Capture the cell that displays the provided text and extract its (X, Y) central coordinate. 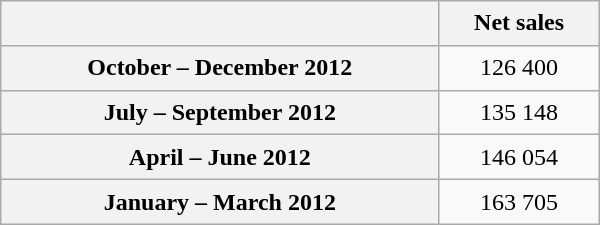
Net sales (519, 24)
October – December 2012 (220, 68)
163 705 (519, 202)
146 054 (519, 158)
126 400 (519, 68)
July – September 2012 (220, 112)
135 148 (519, 112)
January – March 2012 (220, 202)
April – June 2012 (220, 158)
